Output the (x, y) coordinate of the center of the cell containing the given text.  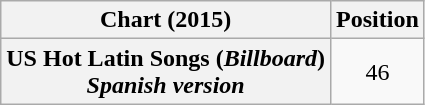
US Hot Latin Songs (Billboard)Spanish version (166, 72)
Chart (2015) (166, 20)
46 (378, 72)
Position (378, 20)
